Locate the cell with the specified text and output its [x, y] center coordinate. 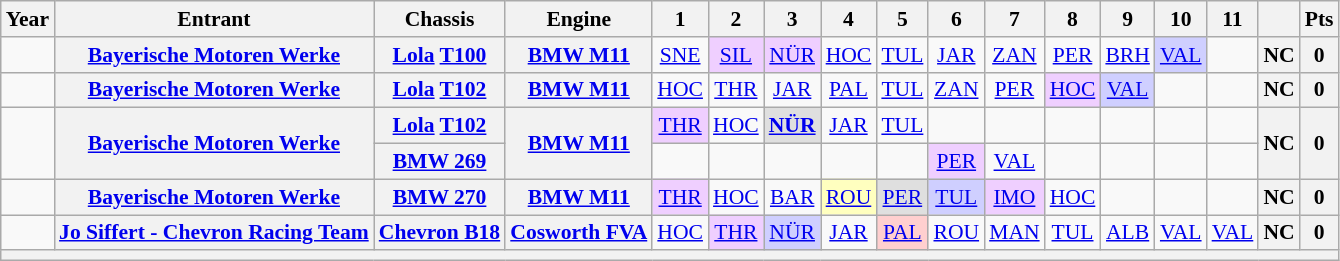
Lola T100 [440, 55]
BMW 270 [440, 197]
Chevron B18 [440, 233]
4 [849, 19]
1 [680, 19]
3 [792, 19]
BRH [1128, 55]
Jo Siffert - Chevron Racing Team [214, 233]
IMO [1014, 197]
Pts [1320, 19]
8 [1073, 19]
5 [902, 19]
11 [1233, 19]
Chassis [440, 19]
6 [956, 19]
BAR [792, 197]
Year [28, 19]
7 [1014, 19]
MAN [1014, 233]
Entrant [214, 19]
SIL [736, 55]
BMW 269 [440, 162]
Cosworth FVA [578, 233]
9 [1128, 19]
ALB [1128, 233]
SNE [680, 55]
2 [736, 19]
10 [1181, 19]
Engine [578, 19]
